Provide the [X, Y] coordinate of the cell's center where the given text is located.  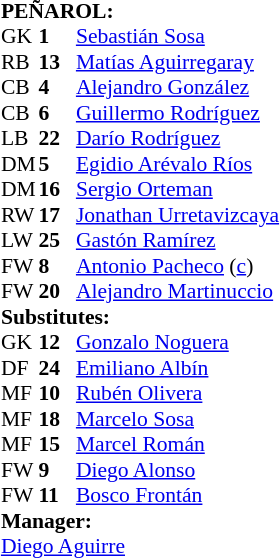
4 [57, 87]
Marcel Román [178, 445]
8 [57, 266]
Jonathan Urretavizcaya [178, 215]
Darío Rodríguez [178, 139]
LB [20, 139]
24 [57, 368]
13 [57, 62]
Gastón Ramírez [178, 241]
Manager: [140, 521]
20 [57, 291]
12 [57, 343]
Substitutes: [140, 317]
RW [20, 215]
1 [57, 37]
11 [57, 495]
Alejandro Martinuccio [178, 291]
5 [57, 164]
15 [57, 445]
Guillermo Rodríguez [178, 113]
LW [20, 241]
18 [57, 419]
10 [57, 393]
Rubén Olivera [178, 393]
Bosco Frontán [178, 495]
Marcelo Sosa [178, 419]
9 [57, 470]
Antonio Pacheco (c) [178, 266]
Alejandro González [178, 87]
Sergio Orteman [178, 189]
22 [57, 139]
17 [57, 215]
25 [57, 241]
Gonzalo Noguera [178, 343]
RB [20, 62]
Egidio Arévalo Ríos [178, 164]
Emiliano Albín [178, 368]
Diego Alonso [178, 470]
6 [57, 113]
16 [57, 189]
Matías Aguirregaray [178, 62]
DF [20, 368]
Sebastián Sosa [178, 37]
